Search for the cell housing the specified text and yield its (X, Y) center coordinate. 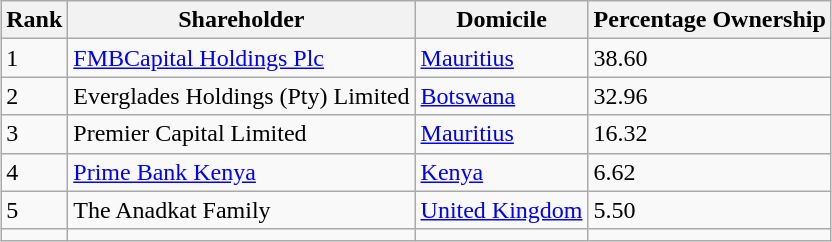
Shareholder (242, 20)
5 (34, 210)
3 (34, 134)
38.60 (710, 58)
The Anadkat Family (242, 210)
FMBCapital Holdings Plc (242, 58)
Everglades Holdings (Pty) Limited (242, 96)
Botswana (502, 96)
6.62 (710, 172)
Rank (34, 20)
Prime Bank Kenya (242, 172)
4 (34, 172)
32.96 (710, 96)
Kenya (502, 172)
16.32 (710, 134)
United Kingdom (502, 210)
Domicile (502, 20)
Percentage Ownership (710, 20)
2 (34, 96)
Premier Capital Limited (242, 134)
1 (34, 58)
5.50 (710, 210)
